Determine the (X, Y) coordinate at the center of the cell enclosing the given text.  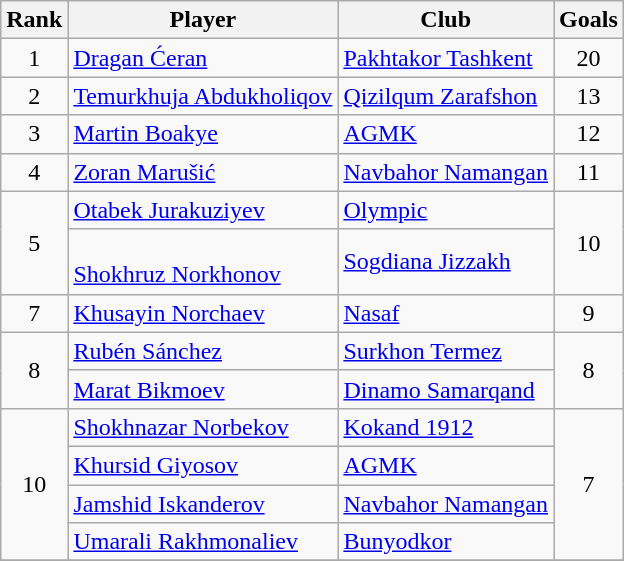
Qizilqum Zarafshon (446, 96)
Goals (589, 20)
20 (589, 58)
Shokhnazar Norbekov (203, 427)
Surkhon Termez (446, 351)
Khursid Giyosov (203, 465)
5 (34, 242)
Bunyodkor (446, 542)
Kokand 1912 (446, 427)
Olympic (446, 210)
Dragan Ćeran (203, 58)
3 (34, 134)
Shokhruz Norkhonov (203, 262)
Martin Boakye (203, 134)
Rank (34, 20)
Pakhtakor Tashkent (446, 58)
9 (589, 313)
Khusayin Norchaev (203, 313)
Player (203, 20)
Club (446, 20)
Otabek Jurakuziyev (203, 210)
Jamshid Iskanderov (203, 503)
Zoran Marušić (203, 172)
Dinamo Samarqand (446, 389)
12 (589, 134)
1 (34, 58)
13 (589, 96)
Nasaf (446, 313)
Umarali Rakhmonaliev (203, 542)
Marat Bikmoev (203, 389)
11 (589, 172)
Rubén Sánchez (203, 351)
4 (34, 172)
Temurkhuja Abdukholiqov (203, 96)
2 (34, 96)
Sogdiana Jizzakh (446, 262)
